Return [X, Y] of the center of cell containing provided text 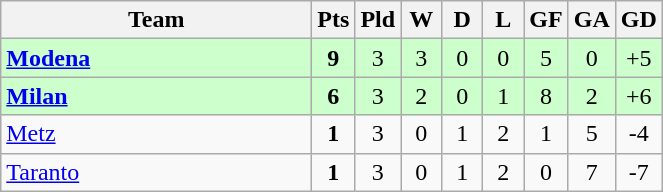
Team [156, 20]
6 [334, 96]
L [504, 20]
-7 [638, 172]
GA [592, 20]
Modena [156, 58]
Taranto [156, 172]
8 [546, 96]
Milan [156, 96]
7 [592, 172]
9 [334, 58]
+5 [638, 58]
+6 [638, 96]
D [462, 20]
GD [638, 20]
Metz [156, 134]
-4 [638, 134]
Pld [378, 20]
GF [546, 20]
Pts [334, 20]
W [422, 20]
